From the cell containing the given text, extract its center point as (X, Y) coordinate. 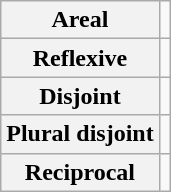
Plural disjoint (80, 134)
Areal (80, 20)
Reciprocal (80, 172)
Disjoint (80, 96)
Reflexive (80, 58)
